Pinpoint the cell where the given text exists, returning its (x, y) midpoint coordinate. 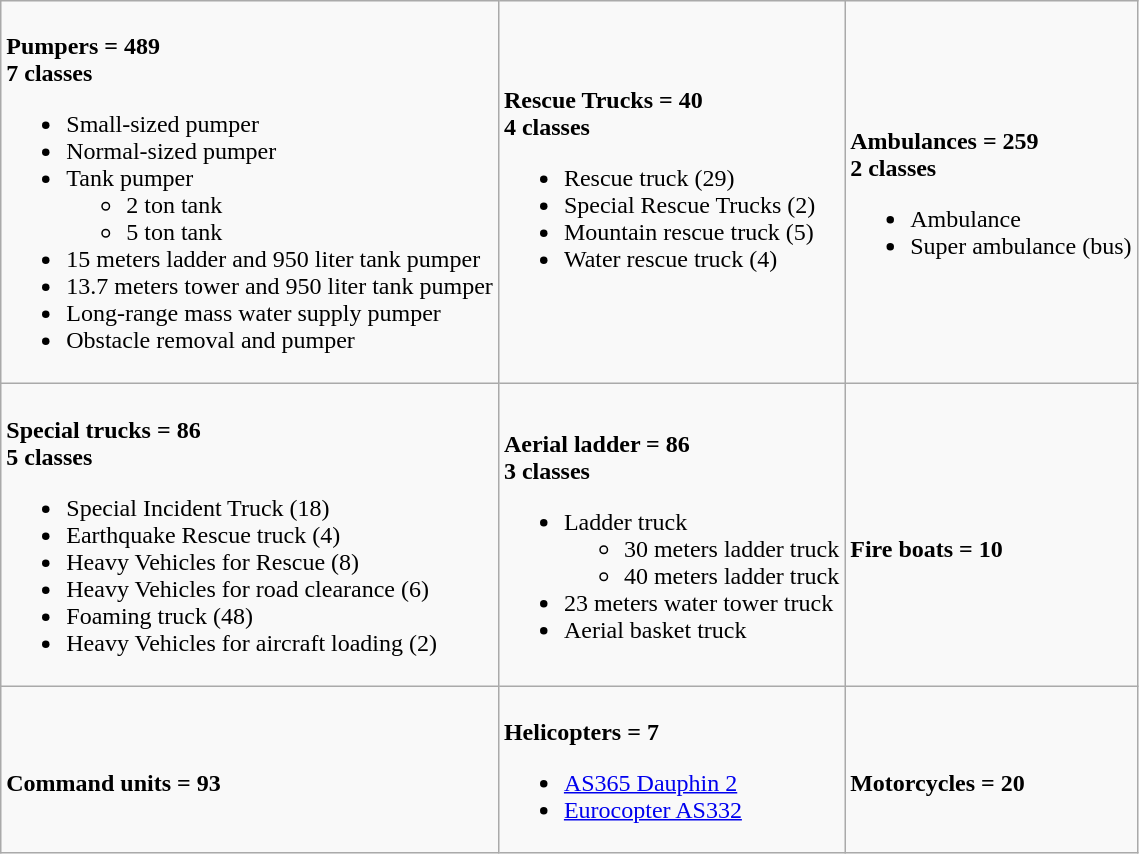
Aerial ladder = 86 3 classesLadder truck30 meters ladder truck40 meters ladder truck23 meters water tower truckAerial basket truck (671, 535)
Rescue Trucks = 40 4 classesRescue truck (29)Special Rescue Trucks (2)Mountain rescue truck (5)Water rescue truck (4) (671, 192)
Command units = 93 (250, 770)
Fire boats = 10 (991, 535)
Helicopters = 7AS365 Dauphin 2Eurocopter AS332 (671, 770)
Motorcycles = 20 (991, 770)
Ambulances = 259 2 classesAmbulanceSuper ambulance (bus) (991, 192)
